From the cell containing the given text, extract its center point as (X, Y) coordinate. 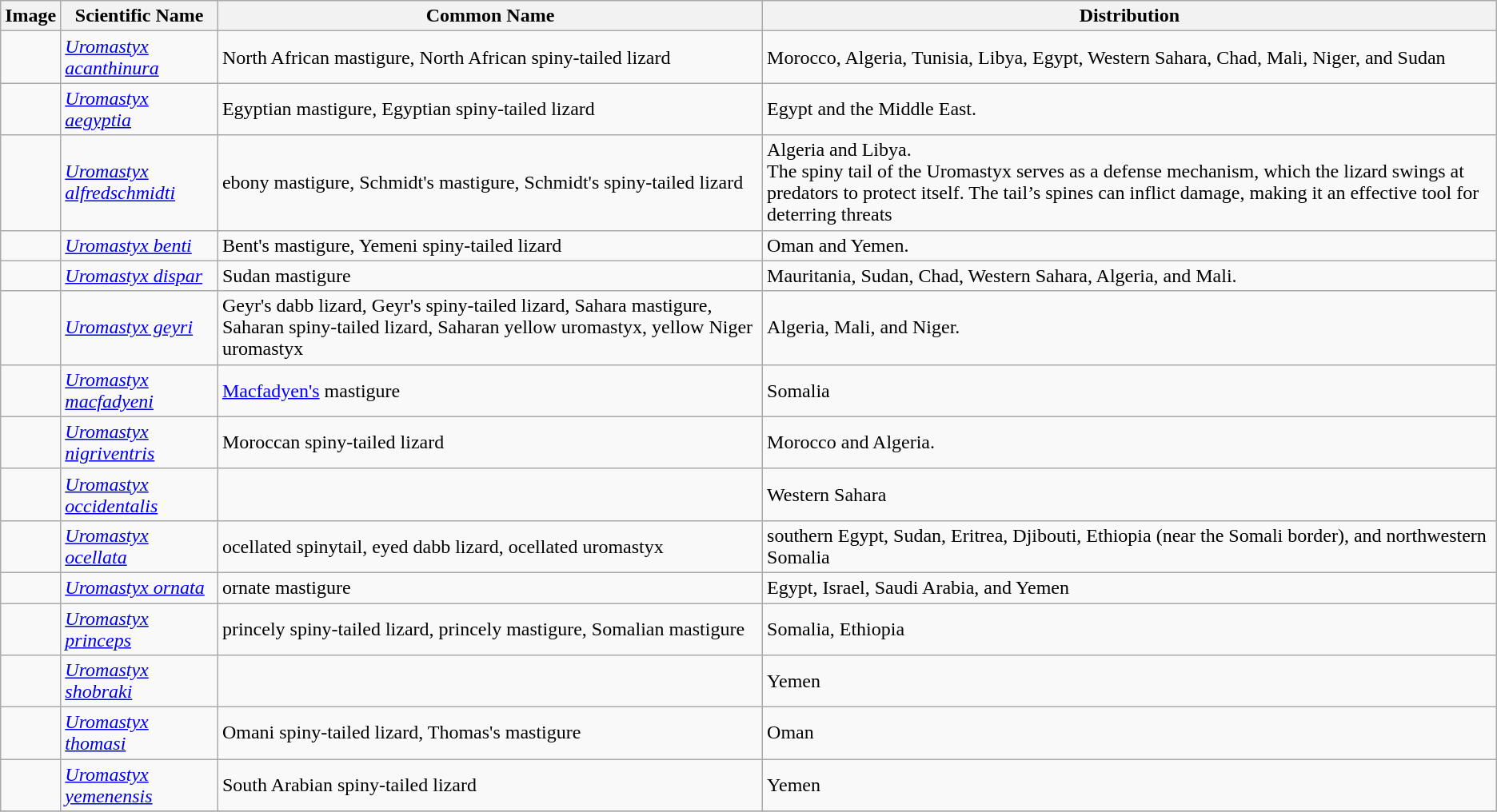
Western Sahara (1130, 494)
Macfadyen's mastigure (489, 390)
Oman (1130, 734)
ornate mastigure (489, 587)
Uromastyx acanthinura (139, 58)
Uromastyx aegyptia (139, 109)
Distribution (1130, 16)
Egyptian mastigure, Egyptian spiny-tailed lizard (489, 109)
North African mastigure, North African spiny-tailed lizard (489, 58)
South Arabian spiny-tailed lizard (489, 785)
Sudan mastigure (489, 276)
Uromastyx benti (139, 245)
Bent's mastigure, Yemeni spiny-tailed lizard (489, 245)
princely spiny-tailed lizard, princely mastigure, Somalian mastigure (489, 628)
Somalia (1130, 390)
Uromastyx princeps (139, 628)
Common Name (489, 16)
Image (30, 16)
ebony mastigure, Schmidt's mastigure, Schmidt's spiny-tailed lizard (489, 182)
Algeria, Mali, and Niger. (1130, 328)
Uromastyx ornata (139, 587)
southern Egypt, Sudan, Eritrea, Djibouti, Ethiopia (near the Somali border), and northwestern Somalia (1130, 547)
Geyr's dabb lizard, Geyr's spiny-tailed lizard, Sahara mastigure, Saharan spiny-tailed lizard, Saharan yellow uromastyx, yellow Niger uromastyx (489, 328)
ocellated spinytail, eyed dabb lizard, ocellated uromastyx (489, 547)
Oman and Yemen. (1130, 245)
Uromastyx yemenensis (139, 785)
Scientific Name (139, 16)
Morocco, Algeria, Tunisia, Libya, Egypt, Western Sahara, Chad, Mali, Niger, and Sudan (1130, 58)
Uromastyx geyri (139, 328)
Mauritania, Sudan, Chad, Western Sahara, Algeria, and Mali. (1130, 276)
Uromastyx dispar (139, 276)
Morocco and Algeria. (1130, 443)
Uromastyx thomasi (139, 734)
Egypt and the Middle East. (1130, 109)
Uromastyx occidentalis (139, 494)
Uromastyx alfredschmidti (139, 182)
Somalia, Ethiopia (1130, 628)
Uromastyx macfadyeni (139, 390)
Uromastyx ocellata (139, 547)
Uromastyx shobraki (139, 681)
Moroccan spiny-tailed lizard (489, 443)
Uromastyx nigriventris (139, 443)
Omani spiny-tailed lizard, Thomas's mastigure (489, 734)
Egypt, Israel, Saudi Arabia, and Yemen (1130, 587)
